For the text-containing cell, return its midpoint in [X, Y] coordinate format. 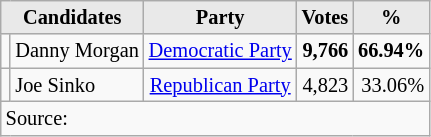
Candidates [72, 17]
Joe Sinko [76, 85]
4,823 [325, 85]
9,766 [325, 51]
33.06% [391, 85]
Danny Morgan [76, 51]
Votes [325, 17]
Republican Party [220, 85]
Democratic Party [220, 51]
Party [220, 17]
Source: [215, 118]
66.94% [391, 51]
% [391, 17]
